Provide the (X, Y) coordinate of the cell's center where the given text is located.  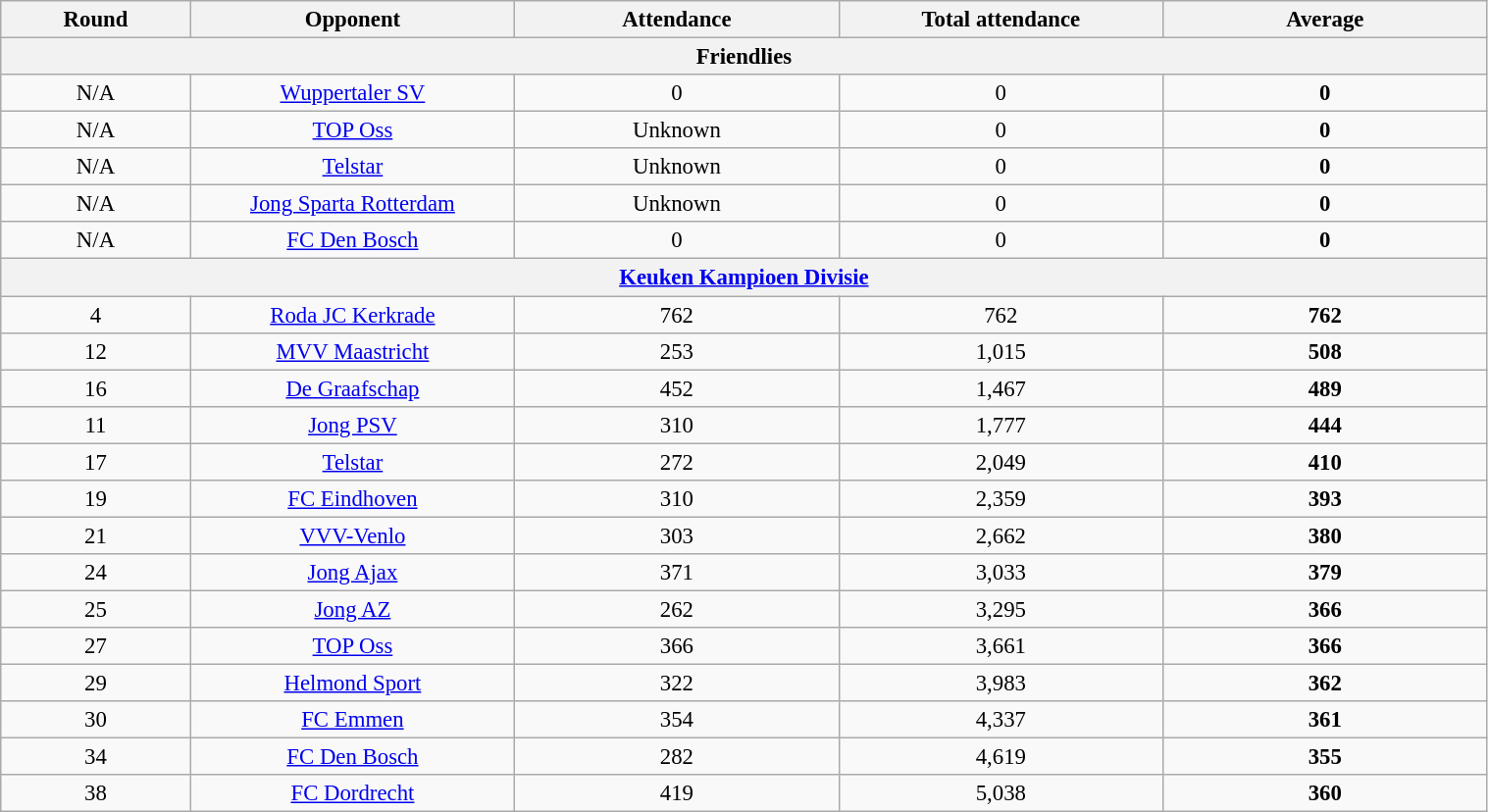
2,359 (1001, 499)
De Graafschap (352, 388)
4,337 (1001, 720)
2,049 (1001, 462)
489 (1325, 388)
380 (1325, 535)
MVV Maastricht (352, 351)
444 (1325, 425)
322 (677, 684)
Jong Sparta Rotterdam (352, 204)
4 (96, 315)
29 (96, 684)
11 (96, 425)
Attendance (677, 20)
361 (1325, 720)
21 (96, 535)
Jong Ajax (352, 573)
FC Eindhoven (352, 499)
303 (677, 535)
Round (96, 20)
354 (677, 720)
262 (677, 609)
282 (677, 757)
FC Emmen (352, 720)
2,662 (1001, 535)
508 (1325, 351)
3,661 (1001, 646)
Helmond Sport (352, 684)
393 (1325, 499)
27 (96, 646)
410 (1325, 462)
4,619 (1001, 757)
Roda JC Kerkrade (352, 315)
Keuken Kampioen Divisie (744, 278)
1,015 (1001, 351)
5,038 (1001, 793)
3,295 (1001, 609)
38 (96, 793)
Opponent (352, 20)
17 (96, 462)
Jong PSV (352, 425)
253 (677, 351)
272 (677, 462)
360 (1325, 793)
34 (96, 757)
Average (1325, 20)
Wuppertaler SV (352, 93)
24 (96, 573)
1,467 (1001, 388)
452 (677, 388)
1,777 (1001, 425)
16 (96, 388)
19 (96, 499)
VVV-Venlo (352, 535)
Jong AZ (352, 609)
419 (677, 793)
371 (677, 573)
Total attendance (1001, 20)
FC Dordrecht (352, 793)
12 (96, 351)
3,983 (1001, 684)
379 (1325, 573)
25 (96, 609)
362 (1325, 684)
30 (96, 720)
3,033 (1001, 573)
355 (1325, 757)
Friendlies (744, 57)
